Detect which cell encompasses the target text, then output its (x, y) center coordinate. 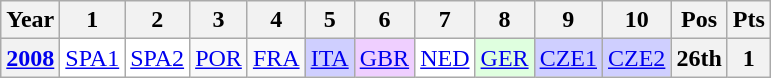
7 (445, 20)
5 (330, 20)
Pts (748, 20)
CZE2 (637, 58)
2 (158, 20)
SPA2 (158, 58)
Pos (699, 20)
8 (504, 20)
NED (445, 58)
GBR (384, 58)
Year (30, 20)
CZE1 (568, 58)
SPA1 (92, 58)
2008 (30, 58)
FRA (276, 58)
3 (219, 20)
POR (219, 58)
10 (637, 20)
ITA (330, 58)
6 (384, 20)
4 (276, 20)
26th (699, 58)
GER (504, 58)
9 (568, 20)
